Detect which cell encompasses the target text, then output its (X, Y) center coordinate. 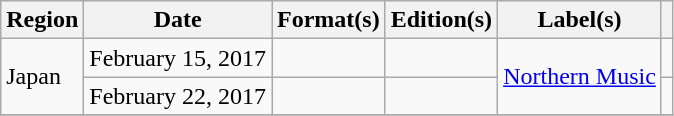
Edition(s) (441, 20)
Japan (42, 77)
February 22, 2017 (178, 96)
Northern Music (580, 77)
Label(s) (580, 20)
Format(s) (329, 20)
February 15, 2017 (178, 58)
Region (42, 20)
Date (178, 20)
